Extract the (x, y) coordinate from the center of the cell holding the provided text.  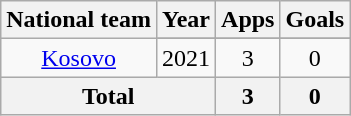
2021 (186, 58)
National team (79, 20)
Goals (315, 20)
Apps (248, 20)
Year (186, 20)
Total (108, 96)
Kosovo (79, 58)
